For the text-containing cell, return its midpoint in [X, Y] coordinate format. 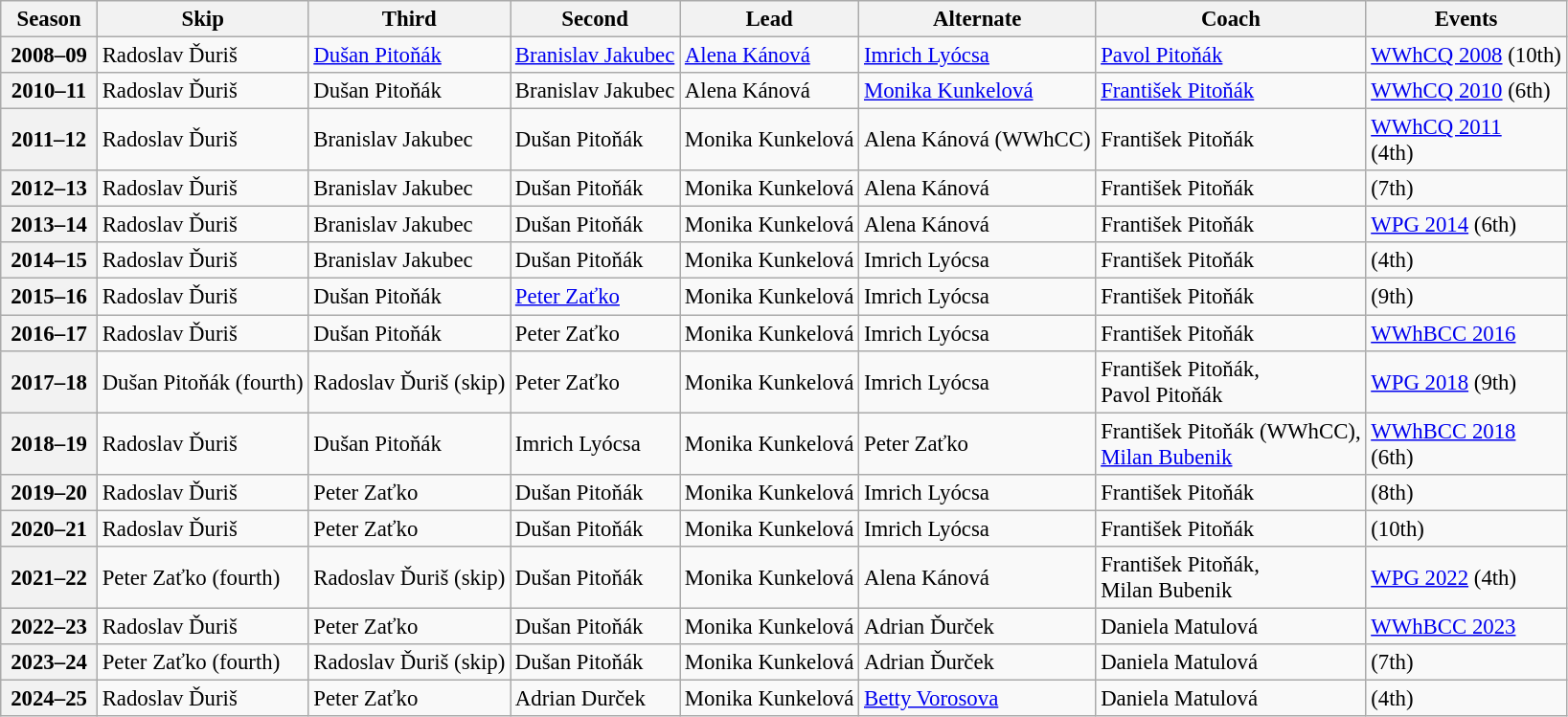
2012–13 [50, 189]
WWhCQ 2008 (10th) [1466, 56]
Alternate [977, 19]
František Pitoňák (WWhCC),Milan Bubenik [1231, 444]
(9th) [1466, 297]
Adrian Durček [596, 698]
2015–16 [50, 297]
Events [1466, 19]
František Pitoňák,Milan Bubenik [1231, 578]
Coach [1231, 19]
Skip [203, 19]
WPG 2018 (9th) [1466, 381]
2023–24 [50, 662]
2024–25 [50, 698]
2018–19 [50, 444]
František Pitoňák,Pavol Pitoňák [1231, 381]
Pavol Pitoňák [1231, 56]
2011–12 [50, 140]
Lead [770, 19]
WWhBCC 2016 [1466, 333]
Betty Vorosova [977, 698]
2008–09 [50, 56]
WWhBCC 2018 (6th) [1466, 444]
2021–22 [50, 578]
(8th) [1466, 492]
WPG 2014 (6th) [1466, 225]
WWhBCC 2023 [1466, 626]
2014–15 [50, 261]
Third [410, 19]
2019–20 [50, 492]
Second [596, 19]
Season [50, 19]
WWhCQ 2010 (6th) [1466, 91]
2016–17 [50, 333]
WWhCQ 2011 (4th) [1466, 140]
(10th) [1466, 528]
2017–18 [50, 381]
2022–23 [50, 626]
Alena Kánová (WWhCC) [977, 140]
2013–14 [50, 225]
WPG 2022 (4th) [1466, 578]
2010–11 [50, 91]
Dušan Pitoňák (fourth) [203, 381]
2020–21 [50, 528]
